Identify which cell holds the provided text, then report its (x, y) central coordinate. 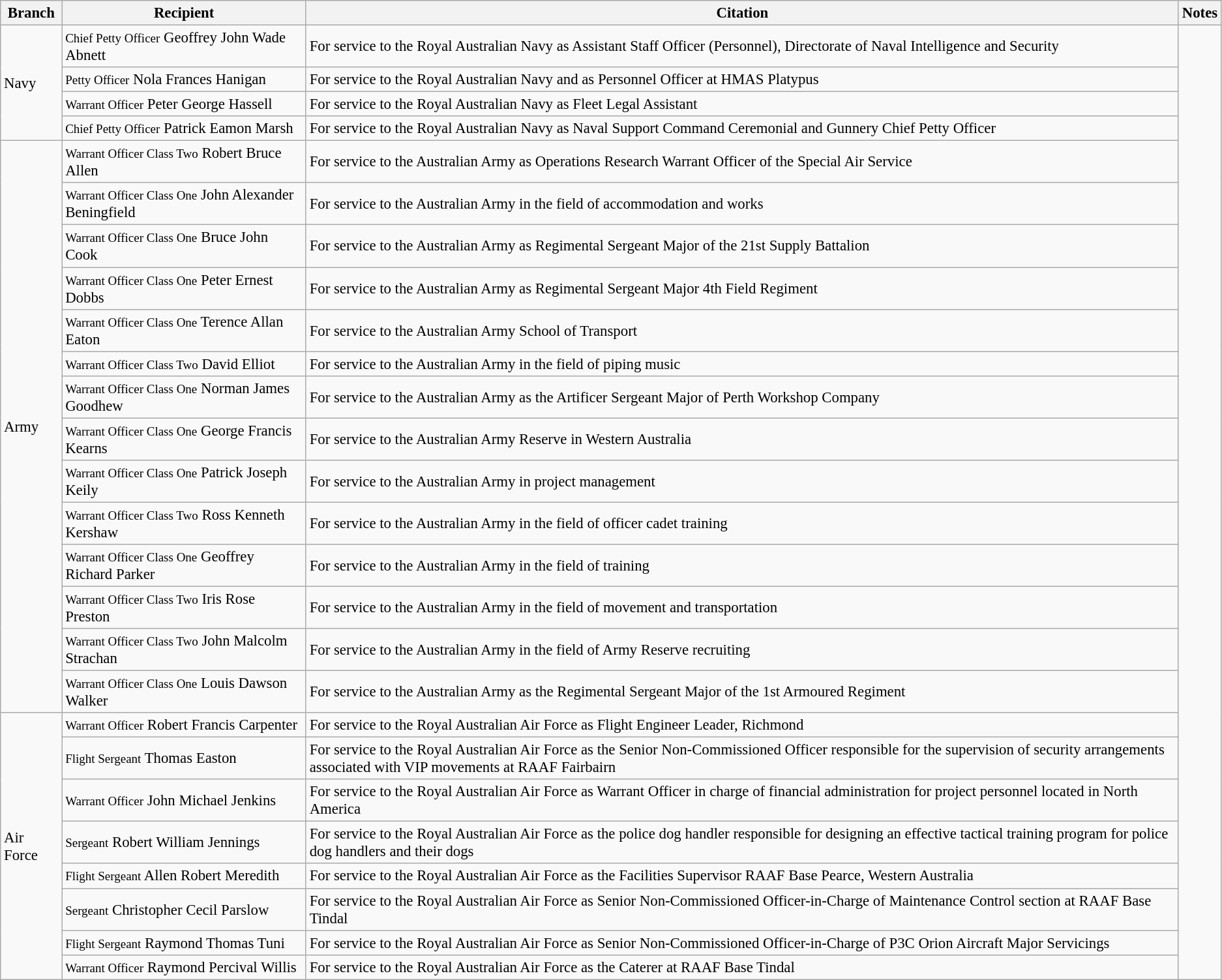
Navy (31, 83)
Flight Sergeant Thomas Easton (184, 759)
For service to the Royal Australian Air Force as Senior Non-Commissioned Officer-in-Charge of P3C Orion Aircraft Major Servicings (742, 943)
For service to the Royal Australian Navy as Naval Support Command Ceremonial and Gunnery Chief Petty Officer (742, 128)
Petty Officer Nola Frances Hanigan (184, 80)
For service to the Australian Army as the Artificer Sergeant Major of Perth Workshop Company (742, 396)
For service to the Royal Australian Navy as Fleet Legal Assistant (742, 104)
For service to the Royal Australian Air Force as the Facilities Supervisor RAAF Base Pearce, Western Australia (742, 876)
For service to the Australian Army in the field of accommodation and works (742, 203)
For service to the Royal Australian Navy as Assistant Staff Officer (Personnel), Directorate of Naval Intelligence and Security (742, 47)
Warrant Officer Class One Norman James Goodhew (184, 396)
For service to the Australian Army Reserve in Western Australia (742, 439)
For service to the Australian Army as the Regimental Sergeant Major of the 1st Armoured Regiment (742, 692)
Warrant Officer Class Two Iris Rose Preston (184, 608)
Chief Petty Officer Patrick Eamon Marsh (184, 128)
Notes (1200, 13)
Citation (742, 13)
Warrant Officer Class One John Alexander Beningfield (184, 203)
Warrant Officer Raymond Percival Willis (184, 967)
Warrant Officer Class One Louis Dawson Walker (184, 692)
Warrant Officer Class One George Francis Kearns (184, 439)
Warrant Officer Class One Patrick Joseph Keily (184, 481)
For service to the Australian Army as Regimental Sergeant Major of the 21st Supply Battalion (742, 246)
Warrant Officer Robert Francis Carpenter (184, 725)
Warrant Officer Class One Bruce John Cook (184, 246)
For service to the Australian Army in project management (742, 481)
Warrant Officer Peter George Hassell (184, 104)
Branch (31, 13)
Warrant Officer Class Two John Malcolm Strachan (184, 649)
Sergeant Christopher Cecil Parslow (184, 909)
Flight Sergeant Raymond Thomas Tuni (184, 943)
Sergeant Robert William Jennings (184, 842)
Recipient (184, 13)
Flight Sergeant Allen Robert Meredith (184, 876)
For service to the Royal Australian Air Force as Warrant Officer in charge of financial administration for project personnel located in North America (742, 801)
Warrant Officer John Michael Jenkins (184, 801)
For service to the Australian Army School of Transport (742, 330)
For service to the Australian Army in the field of Army Reserve recruiting (742, 649)
Warrant Officer Class One Geoffrey Richard Parker (184, 566)
For service to the Australian Army as Regimental Sergeant Major 4th Field Regiment (742, 288)
For service to the Australian Army as Operations Research Warrant Officer of the Special Air Service (742, 162)
For service to the Royal Australian Air Force as Flight Engineer Leader, Richmond (742, 725)
Warrant Officer Class Two David Elliot (184, 364)
Warrant Officer Class One Peter Ernest Dobbs (184, 288)
Warrant Officer Class Two Robert Bruce Allen (184, 162)
Army (31, 426)
For service to the Royal Australian Navy and as Personnel Officer at HMAS Platypus (742, 80)
For service to the Royal Australian Air Force as Senior Non-Commissioned Officer-in-Charge of Maintenance Control section at RAAF Base Tindal (742, 909)
For service to the Australian Army in the field of piping music (742, 364)
Warrant Officer Class One Terence Allan Eaton (184, 330)
Warrant Officer Class Two Ross Kenneth Kershaw (184, 523)
For service to the Australian Army in the field of movement and transportation (742, 608)
For service to the Royal Australian Air Force as the Caterer at RAAF Base Tindal (742, 967)
For service to the Australian Army in the field of training (742, 566)
Air Force (31, 846)
For service to the Australian Army in the field of officer cadet training (742, 523)
Chief Petty Officer Geoffrey John Wade Abnett (184, 47)
